Search for the cell housing the specified text and yield its (X, Y) center coordinate. 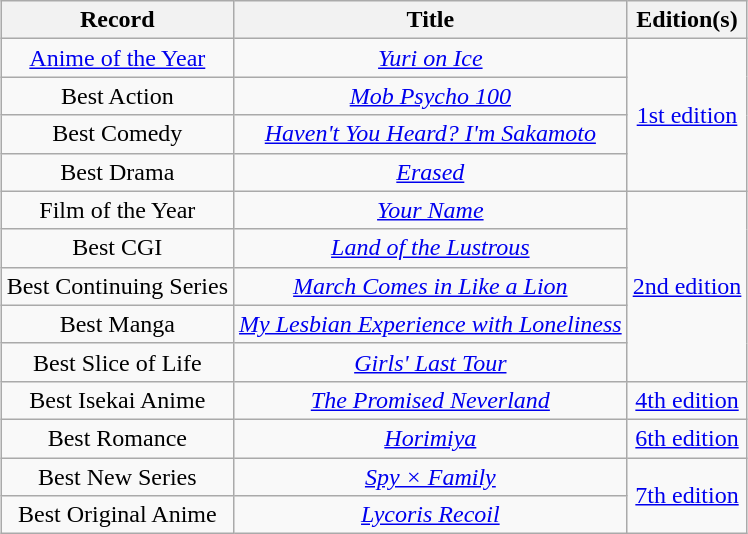
7th edition (687, 496)
Anime of the Year (117, 58)
2nd edition (687, 286)
My Lesbian Experience with Loneliness (431, 324)
Lycoris Recoil (431, 515)
Horimiya (431, 438)
Best Manga (117, 324)
6th edition (687, 438)
Best Slice of Life (117, 362)
March Comes in Like a Lion (431, 286)
Best New Series (117, 477)
Your Name (431, 210)
Edition(s) (687, 20)
Spy × Family (431, 477)
Film of the Year (117, 210)
Best Comedy (117, 134)
Mob Psycho 100 (431, 96)
Best Action (117, 96)
Erased (431, 172)
1st edition (687, 115)
Best Drama (117, 172)
Yuri on Ice (431, 58)
Girls' Last Tour (431, 362)
Haven't You Heard? I'm Sakamoto (431, 134)
Best Isekai Anime (117, 400)
Best Original Anime (117, 515)
Record (117, 20)
Land of the Lustrous (431, 248)
The Promised Neverland (431, 400)
Best Romance (117, 438)
Best CGI (117, 248)
Best Continuing Series (117, 286)
4th edition (687, 400)
Title (431, 20)
